Determine the [X, Y] coordinate at the center of the cell enclosing the given text.  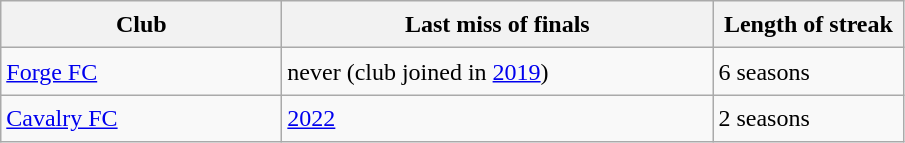
Last miss of finals [498, 24]
never (club joined in 2019) [498, 72]
2022 [498, 118]
6 seasons [808, 72]
Club [142, 24]
2 seasons [808, 118]
Cavalry FC [142, 118]
Forge FC [142, 72]
Length of streak [808, 24]
